Return [x, y] of the center of cell containing provided text 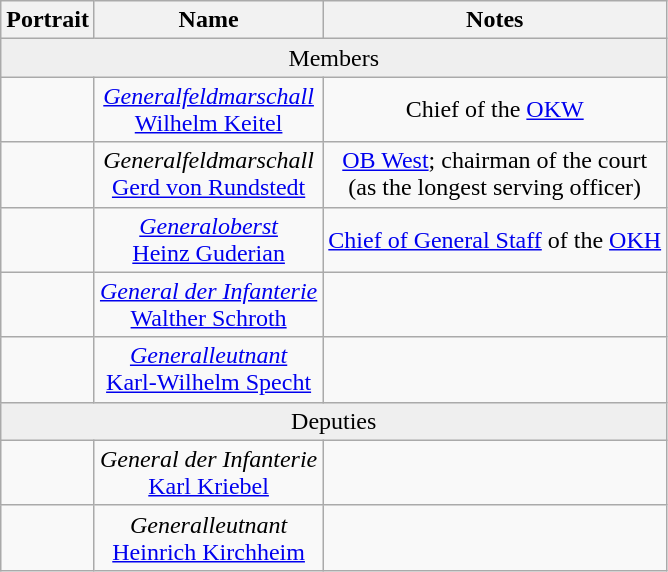
Deputies [334, 421]
Chief of the OKW [495, 110]
Notes [495, 20]
GeneralleutnantKarl-Wilhelm Specht [208, 370]
GeneralleutnantHeinrich Kirchheim [208, 538]
GeneralfeldmarschallWilhelm Keitel [208, 110]
OB West; chairman of the court(as the longest serving officer) [495, 174]
General der InfanterieKarl Kriebel [208, 472]
Chief of General Staff of the OKH [495, 240]
Name [208, 20]
Members [334, 58]
General der InfanterieWalther Schroth [208, 304]
GeneraloberstHeinz Guderian [208, 240]
GeneralfeldmarschallGerd von Rundstedt [208, 174]
Portrait [48, 20]
